Locate the cell with the specified text and output its [x, y] center coordinate. 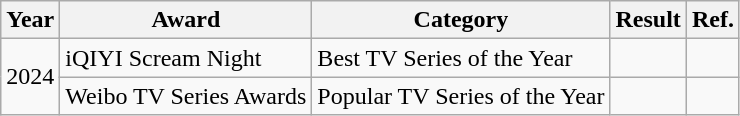
iQIYI Scream Night [186, 58]
Ref. [712, 20]
Result [648, 20]
2024 [30, 77]
Best TV Series of the Year [461, 58]
Category [461, 20]
Popular TV Series of the Year [461, 96]
Weibo TV Series Awards [186, 96]
Year [30, 20]
Award [186, 20]
